Find where the given text appears and provide that cell's center as [x, y] coordinate. 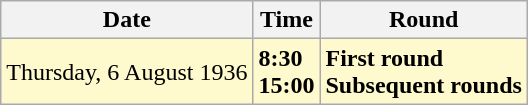
8:3015:00 [286, 72]
Round [424, 20]
Thursday, 6 August 1936 [127, 72]
Time [286, 20]
First roundSubsequent rounds [424, 72]
Date [127, 20]
